Search for the cell housing the specified text and yield its [X, Y] center coordinate. 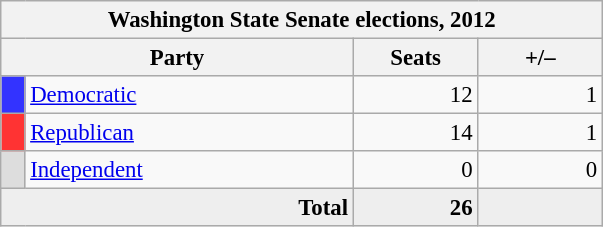
Republican [189, 133]
+/– [540, 58]
26 [416, 208]
Washington State Senate elections, 2012 [302, 20]
Independent [189, 170]
Democratic [189, 95]
Total [178, 208]
12 [416, 95]
14 [416, 133]
Seats [416, 58]
Party [178, 58]
